Provide the (X, Y) coordinate of the cell's center where the given text is located.  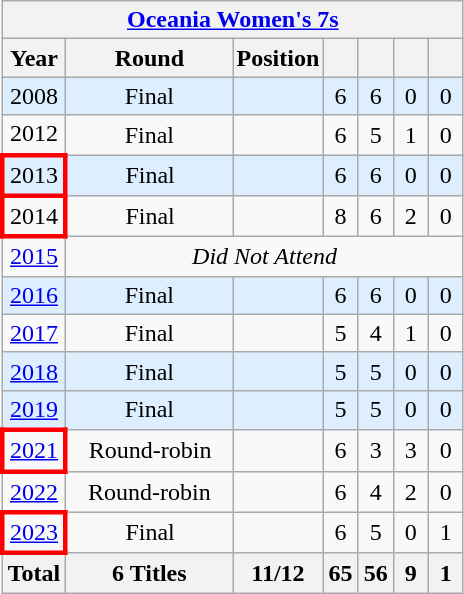
2014 (34, 216)
65 (340, 573)
Year (34, 58)
2021 (34, 450)
2015 (34, 257)
2016 (34, 295)
2008 (34, 96)
6 Titles (150, 573)
2022 (34, 492)
9 (410, 573)
2017 (34, 333)
2018 (34, 371)
2012 (34, 135)
11/12 (278, 573)
2019 (34, 410)
56 (376, 573)
Did Not Attend (265, 257)
Total (34, 573)
Oceania Women's 7s (232, 20)
Round (150, 58)
2023 (34, 532)
Position (278, 58)
8 (340, 216)
2013 (34, 174)
